Output the (X, Y) coordinate of the center of the cell containing the given text.  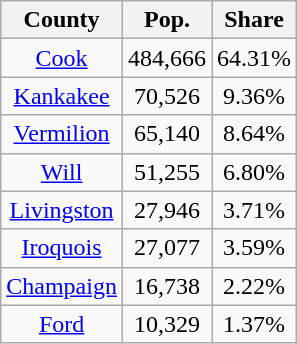
Ford (62, 324)
3.59% (254, 248)
8.64% (254, 134)
51,255 (166, 172)
2.22% (254, 286)
10,329 (166, 324)
Kankakee (62, 96)
Will (62, 172)
27,946 (166, 210)
484,666 (166, 58)
70,526 (166, 96)
6.80% (254, 172)
16,738 (166, 286)
1.37% (254, 324)
Cook (62, 58)
Pop. (166, 20)
Iroquois (62, 248)
County (62, 20)
64.31% (254, 58)
Vermilion (62, 134)
3.71% (254, 210)
Champaign (62, 286)
65,140 (166, 134)
9.36% (254, 96)
Livingston (62, 210)
Share (254, 20)
27,077 (166, 248)
